Output the [X, Y] coordinate of the center of the cell containing the given text.  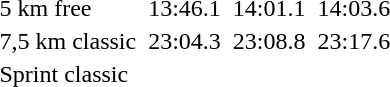
23:08.8 [269, 41]
23:04.3 [185, 41]
